Output the (X, Y) coordinate of the center of the cell containing the given text.  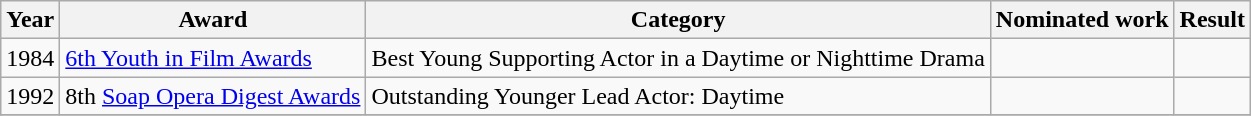
Best Young Supporting Actor in a Daytime or Nighttime Drama (678, 58)
Category (678, 20)
Nominated work (1082, 20)
6th Youth in Film Awards (213, 58)
1992 (30, 96)
Outstanding Younger Lead Actor: Daytime (678, 96)
Award (213, 20)
1984 (30, 58)
8th Soap Opera Digest Awards (213, 96)
Year (30, 20)
Result (1212, 20)
